Scan for the cell matching the given text and deliver its [X, Y] coordinate at center. 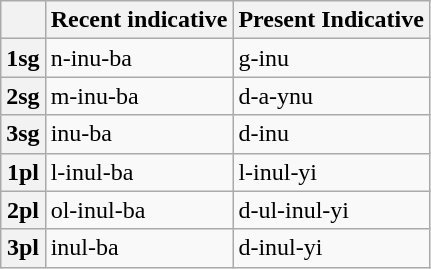
d-inul-yi [332, 248]
2pl [23, 210]
ol-inul-ba [139, 210]
l-inul-yi [332, 172]
l-inul-ba [139, 172]
1pl [23, 172]
2sg [23, 96]
Present Indicative [332, 20]
d-inu [332, 134]
inu-ba [139, 134]
3sg [23, 134]
inul-ba [139, 248]
d-a-ynu [332, 96]
d-ul-inul-yi [332, 210]
1sg [23, 58]
g-inu [332, 58]
n-inu-ba [139, 58]
3pl [23, 248]
m-inu-ba [139, 96]
Recent indicative [139, 20]
